For the text-containing cell, return its midpoint in (X, Y) coordinate format. 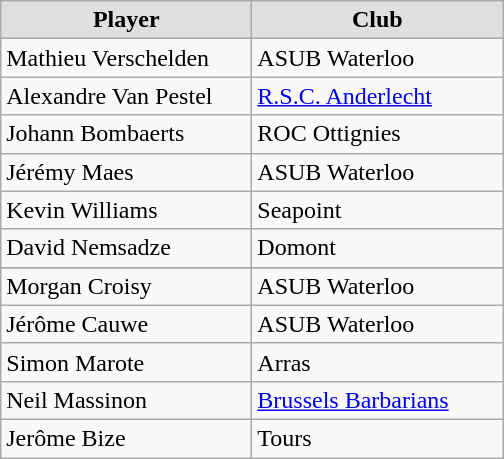
Simon Marote (126, 362)
Brussels Barbarians (378, 400)
Johann Bombaerts (126, 134)
Jerôme Bize (126, 438)
Seapoint (378, 210)
Club (378, 20)
Morgan Croisy (126, 286)
Tours (378, 438)
Arras (378, 362)
Mathieu Verschelden (126, 58)
Player (126, 20)
Kevin Williams (126, 210)
Jérôme Cauwe (126, 324)
Neil Massinon (126, 400)
Alexandre Van Pestel (126, 96)
R.S.C. Anderlecht (378, 96)
David Nemsadze (126, 248)
ROC Ottignies (378, 134)
Jérémy Maes (126, 172)
Domont (378, 248)
